Output the (x, y) coordinate of the center of the cell containing the given text.  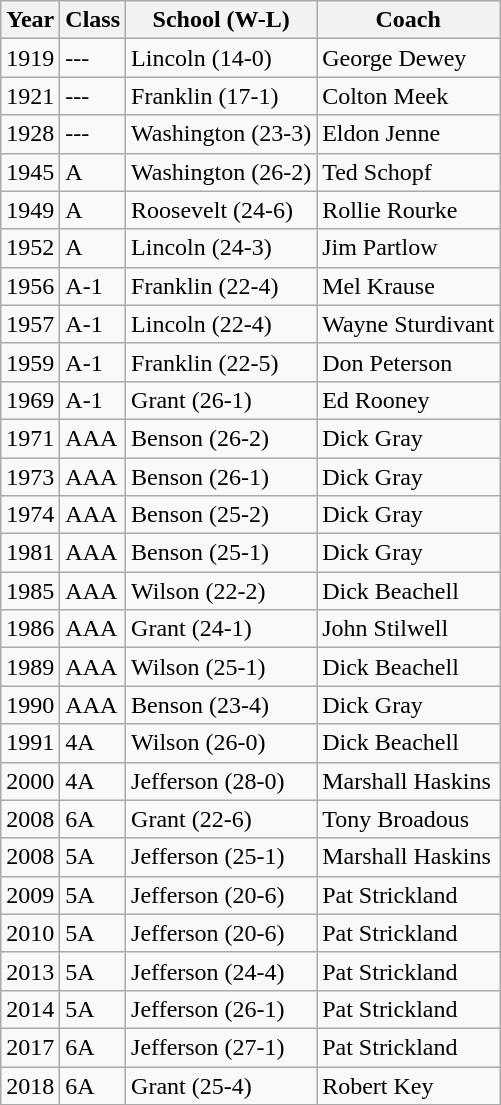
Eldon Jenne (408, 134)
1969 (30, 400)
Coach (408, 20)
Franklin (22-5) (222, 362)
Wilson (22-2) (222, 591)
2009 (30, 895)
Benson (23-4) (222, 705)
Washington (23-3) (222, 134)
1945 (30, 172)
2000 (30, 781)
Jefferson (26-1) (222, 1009)
1952 (30, 248)
2010 (30, 933)
Benson (26-2) (222, 438)
Benson (25-2) (222, 515)
George Dewey (408, 58)
1957 (30, 324)
1971 (30, 438)
1921 (30, 96)
1986 (30, 629)
1990 (30, 705)
2013 (30, 971)
Ted Schopf (408, 172)
2018 (30, 1085)
Year (30, 20)
Lincoln (22-4) (222, 324)
Tony Broadous (408, 819)
1949 (30, 210)
Rollie Rourke (408, 210)
Washington (26-2) (222, 172)
1981 (30, 553)
Lincoln (14-0) (222, 58)
Jefferson (25-1) (222, 857)
Jefferson (27-1) (222, 1047)
Jefferson (28-0) (222, 781)
Lincoln (24-3) (222, 248)
Colton Meek (408, 96)
Mel Krause (408, 286)
Jim Partlow (408, 248)
Robert Key (408, 1085)
Wilson (26-0) (222, 743)
1973 (30, 477)
Roosevelt (24-6) (222, 210)
Grant (24-1) (222, 629)
1956 (30, 286)
Benson (26-1) (222, 477)
Jefferson (24-4) (222, 971)
1919 (30, 58)
Grant (26-1) (222, 400)
Grant (25-4) (222, 1085)
School (W-L) (222, 20)
1989 (30, 667)
John Stilwell (408, 629)
Franklin (17-1) (222, 96)
Ed Rooney (408, 400)
Franklin (22-4) (222, 286)
2014 (30, 1009)
Grant (22-6) (222, 819)
Wilson (25-1) (222, 667)
1974 (30, 515)
Benson (25-1) (222, 553)
Wayne Sturdivant (408, 324)
Don Peterson (408, 362)
1991 (30, 743)
1959 (30, 362)
Class (93, 20)
1928 (30, 134)
2017 (30, 1047)
1985 (30, 591)
